Find where the given text appears and provide that cell's center as (X, Y) coordinate. 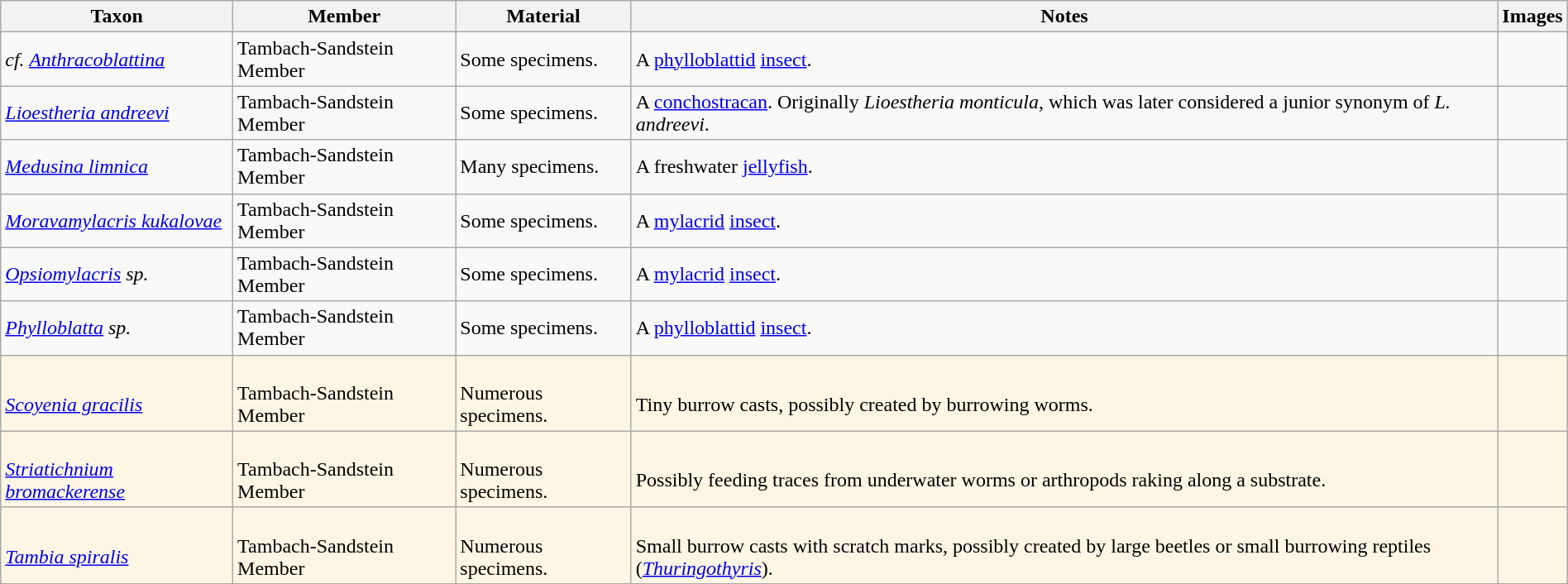
Scoyenia gracilis (117, 393)
Lioestheria andreevi (117, 112)
A freshwater jellyfish. (1064, 167)
Medusina limnica (117, 167)
Striatichnium bromackerense (117, 469)
Tiny burrow casts, possibly created by burrowing worms. (1064, 393)
Opsiomylacris sp. (117, 275)
A conchostracan. Originally Lioestheria monticula, which was later considered a junior synonym of L. andreevi. (1064, 112)
Material (543, 17)
Member (344, 17)
Moravamylacris kukalovae (117, 220)
Possibly feeding traces from underwater worms or arthropods raking along a substrate. (1064, 469)
Taxon (117, 17)
Phylloblatta sp. (117, 328)
Notes (1064, 17)
Images (1532, 17)
Tambia spiralis (117, 545)
Many specimens. (543, 167)
Small burrow casts with scratch marks, possibly created by large beetles or small burrowing reptiles (Thuringothyris). (1064, 545)
cf. Anthracoblattina (117, 60)
